Identify which cell holds the provided text, then report its [x, y] central coordinate. 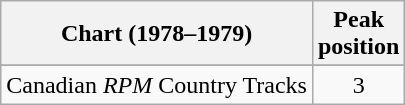
Peakposition [358, 34]
Canadian RPM Country Tracks [157, 85]
Chart (1978–1979) [157, 34]
3 [358, 85]
